Identify which cell holds the provided text, then report its [X, Y] central coordinate. 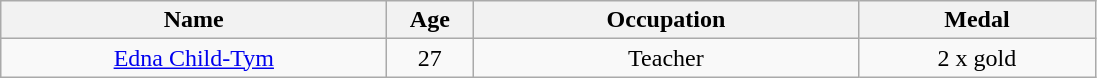
Teacher [666, 58]
Occupation [666, 20]
Edna Child-Tym [194, 58]
Name [194, 20]
Medal [977, 20]
Age [430, 20]
27 [430, 58]
2 x gold [977, 58]
